Pinpoint the cell where the given text exists, returning its [X, Y] midpoint coordinate. 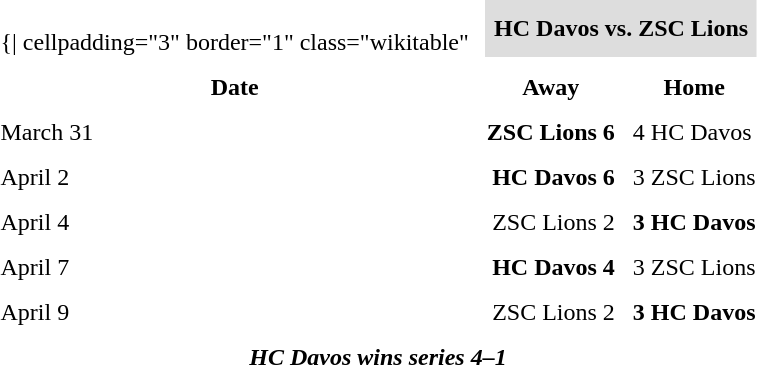
HC Davos 4 [550, 267]
Away [550, 87]
HC Davos vs. ZSC Lions [621, 28]
ZSC Lions 6 [550, 132]
Home [694, 87]
4 HC Davos [694, 132]
HC Davos 6 [550, 177]
